Return the (x, y) coordinate for the center point of the cell that contains the specified text.  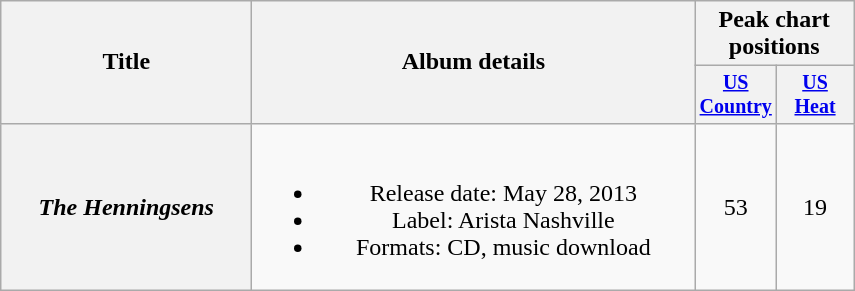
USHeat (816, 94)
The Henningsens (126, 206)
US Country (736, 94)
19 (816, 206)
Release date: May 28, 2013Label: Arista NashvilleFormats: CD, music download (474, 206)
53 (736, 206)
Title (126, 62)
Peak chartpositions (774, 34)
Album details (474, 62)
